Output the (x, y) coordinate of the center of the cell containing the given text.  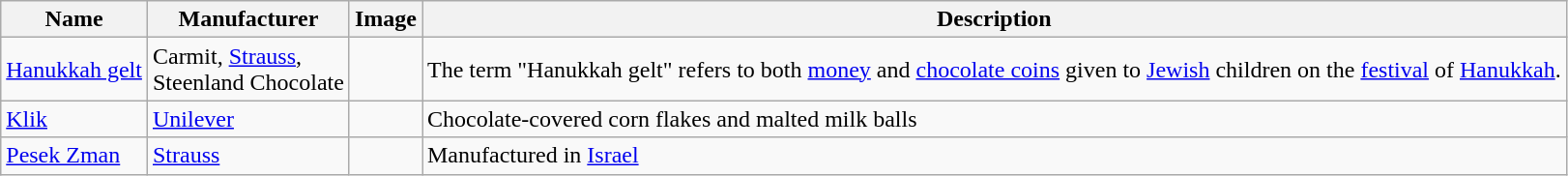
Klik (74, 119)
Description (994, 19)
Carmit, Strauss,Steenland Chocolate (247, 70)
Unilever (247, 119)
Manufactured in Israel (994, 156)
Pesek Zman (74, 156)
Name (74, 19)
Strauss (247, 156)
Chocolate-covered corn flakes and malted milk balls (994, 119)
The term "Hanukkah gelt" refers to both money and chocolate coins given to Jewish children on the festival of Hanukkah. (994, 70)
Manufacturer (247, 19)
Image (385, 19)
Hanukkah gelt (74, 70)
